From the cell containing the given text, extract its center point as [X, Y] coordinate. 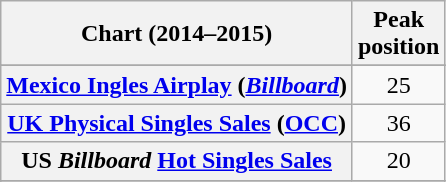
Peakposition [398, 34]
36 [398, 123]
Mexico Ingles Airplay (Billboard) [177, 85]
25 [398, 85]
US Billboard Hot Singles Sales [177, 161]
Chart (2014–2015) [177, 34]
20 [398, 161]
UK Physical Singles Sales (OCC) [177, 123]
